Capture the cell that displays the provided text and extract its (x, y) central coordinate. 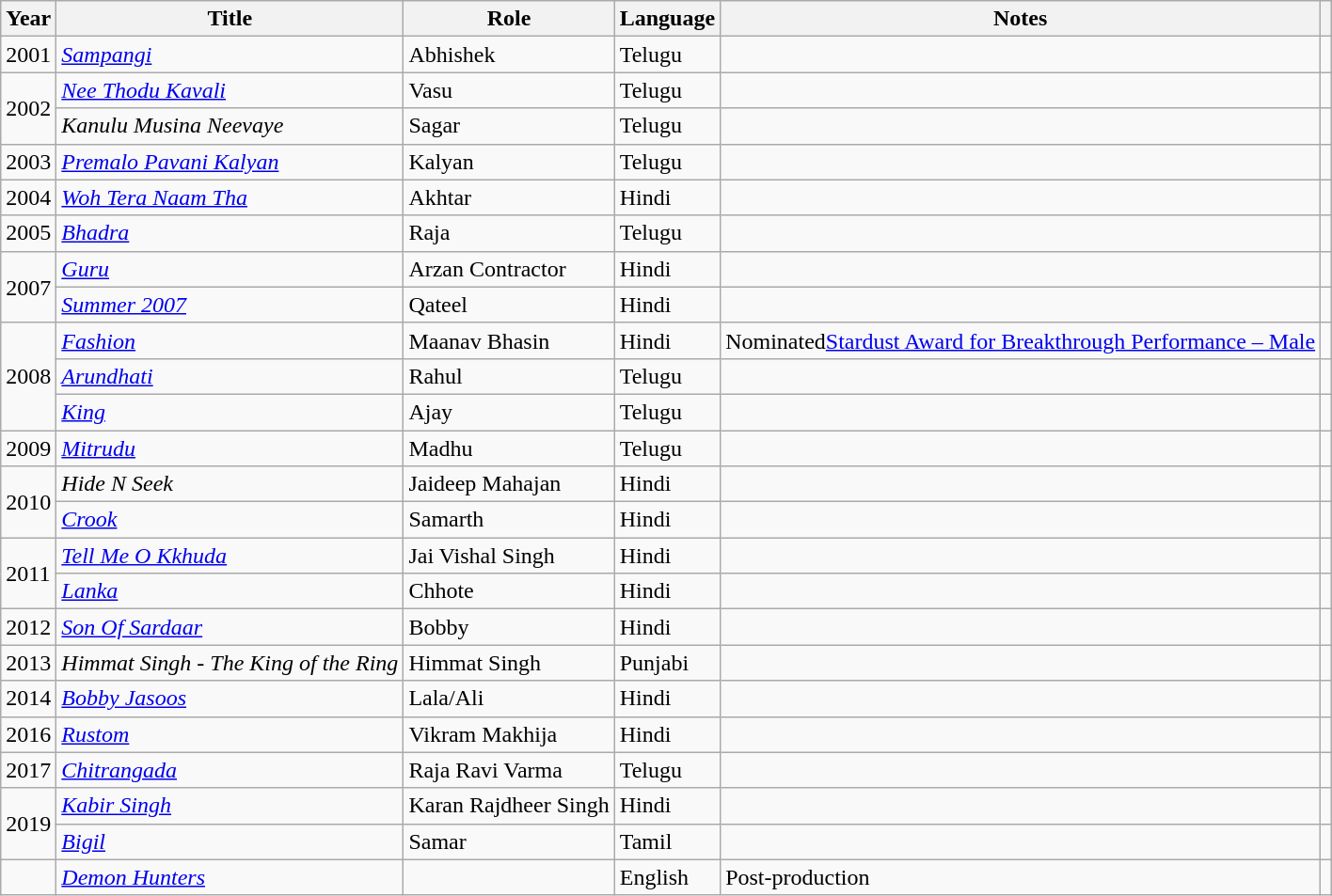
2001 (28, 55)
2017 (28, 770)
Kalyan (509, 162)
King (230, 412)
Kabir Singh (230, 806)
Rahul (509, 376)
Nee Thodu Kavali (230, 90)
Ajay (509, 412)
Crook (230, 520)
Summer 2007 (230, 305)
Sampangi (230, 55)
Maanav Bhasin (509, 340)
Language (667, 19)
2004 (28, 197)
2010 (28, 502)
Bhadra (230, 233)
Himmat Singh (509, 663)
Qateel (509, 305)
Bobby (509, 627)
Madhu (509, 448)
Punjabi (667, 663)
Arundhati (230, 376)
Rustom (230, 734)
Mitrudu (230, 448)
2019 (28, 824)
Raja (509, 233)
NominatedStardust Award for Breakthrough Performance – Male (1021, 340)
Title (230, 19)
Vasu (509, 90)
Notes (1021, 19)
Karan Rajdheer Singh (509, 806)
Lanka (230, 591)
2014 (28, 699)
2002 (28, 108)
Premalo Pavani Kalyan (230, 162)
2008 (28, 376)
Bobby Jasoos (230, 699)
Chhote (509, 591)
Hide N Seek (230, 484)
Jai Vishal Singh (509, 556)
Kanulu Musina Neevaye (230, 126)
Chitrangada (230, 770)
2009 (28, 448)
Vikram Makhija (509, 734)
2011 (28, 574)
Demon Hunters (230, 877)
English (667, 877)
Fashion (230, 340)
2003 (28, 162)
2012 (28, 627)
Tell Me O Kkhuda (230, 556)
Samar (509, 841)
Abhishek (509, 55)
2007 (28, 287)
Year (28, 19)
Arzan Contractor (509, 269)
Lala/Ali (509, 699)
Tamil (667, 841)
2005 (28, 233)
Son Of Sardaar (230, 627)
Himmat Singh - The King of the Ring (230, 663)
Akhtar (509, 197)
Guru (230, 269)
Raja Ravi Varma (509, 770)
2013 (28, 663)
Sagar (509, 126)
Role (509, 19)
Samarth (509, 520)
2016 (28, 734)
Post-production (1021, 877)
Woh Tera Naam Tha (230, 197)
Jaideep Mahajan (509, 484)
Bigil (230, 841)
